Return the (X, Y) coordinate for the center point of the cell that contains the specified text.  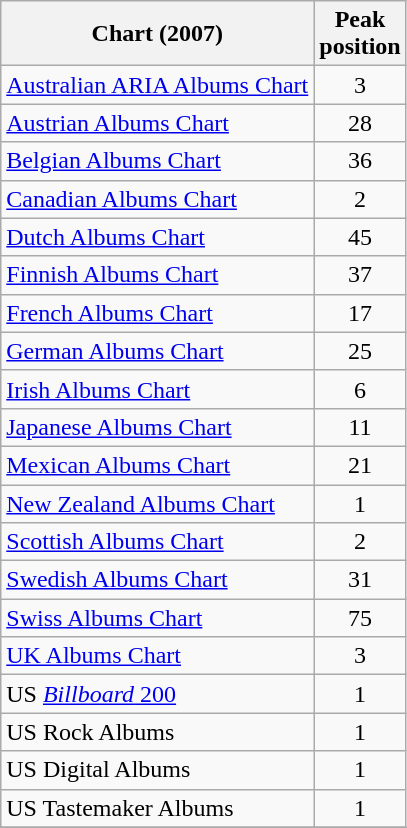
31 (360, 580)
Scottish Albums Chart (158, 542)
US Billboard 200 (158, 694)
75 (360, 618)
German Albums Chart (158, 351)
Belgian Albums Chart (158, 161)
21 (360, 465)
45 (360, 237)
Japanese Albums Chart (158, 427)
Chart (2007) (158, 34)
UK Albums Chart (158, 656)
French Albums Chart (158, 313)
Dutch Albums Chart (158, 237)
Australian ARIA Albums Chart (158, 85)
Swiss Albums Chart (158, 618)
17 (360, 313)
Canadian Albums Chart (158, 199)
Swedish Albums Chart (158, 580)
Peakposition (360, 34)
New Zealand Albums Chart (158, 503)
Austrian Albums Chart (158, 123)
11 (360, 427)
Mexican Albums Chart (158, 465)
US Digital Albums (158, 770)
6 (360, 389)
Irish Albums Chart (158, 389)
25 (360, 351)
US Rock Albums (158, 732)
Finnish Albums Chart (158, 275)
36 (360, 161)
US Tastemaker Albums (158, 808)
37 (360, 275)
28 (360, 123)
